Locate the cell with the specified text and output its (x, y) center coordinate. 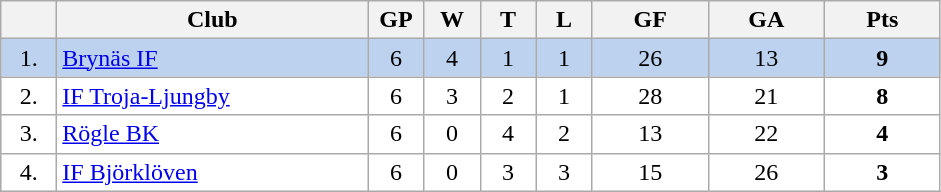
21 (766, 96)
IF Troja-Ljungby (212, 96)
Pts (882, 20)
22 (766, 134)
T (508, 20)
1. (29, 58)
8 (882, 96)
2. (29, 96)
GF (650, 20)
Club (212, 20)
28 (650, 96)
IF Björklöven (212, 172)
L (564, 20)
9 (882, 58)
GP (396, 20)
15 (650, 172)
GA (766, 20)
Brynäs IF (212, 58)
Rögle BK (212, 134)
4. (29, 172)
3. (29, 134)
W (452, 20)
